Provide the [x, y] coordinate of the cell's center where the given text is located.  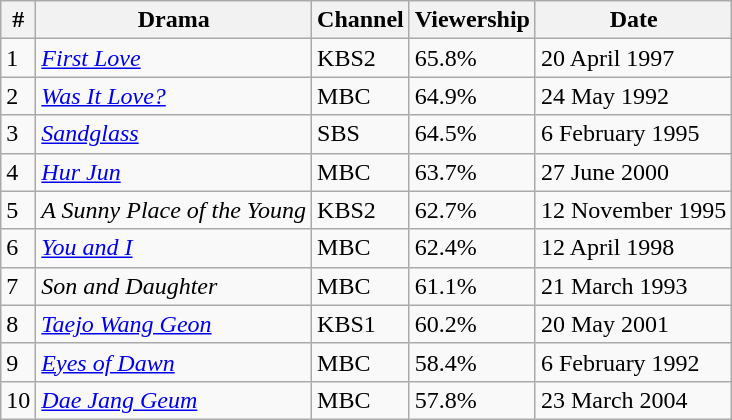
2 [18, 96]
Dae Jang Geum [174, 400]
6 February 1995 [633, 134]
SBS [361, 134]
9 [18, 362]
3 [18, 134]
Sandglass [174, 134]
Channel [361, 20]
64.5% [472, 134]
Hur Jun [174, 172]
61.1% [472, 286]
1 [18, 58]
64.9% [472, 96]
24 May 1992 [633, 96]
Taejo Wang Geon [174, 324]
7 [18, 286]
12 April 1998 [633, 248]
57.8% [472, 400]
Viewership [472, 20]
6 [18, 248]
Was It Love? [174, 96]
60.2% [472, 324]
21 March 1993 [633, 286]
62.7% [472, 210]
23 March 2004 [633, 400]
KBS1 [361, 324]
# [18, 20]
First Love [174, 58]
8 [18, 324]
6 February 1992 [633, 362]
27 June 2000 [633, 172]
Date [633, 20]
10 [18, 400]
5 [18, 210]
Son and Daughter [174, 286]
A Sunny Place of the Young [174, 210]
Drama [174, 20]
20 April 1997 [633, 58]
58.4% [472, 362]
12 November 1995 [633, 210]
20 May 2001 [633, 324]
4 [18, 172]
62.4% [472, 248]
63.7% [472, 172]
You and I [174, 248]
65.8% [472, 58]
Eyes of Dawn [174, 362]
